Scan for the cell matching the given text and deliver its (x, y) coordinate at center. 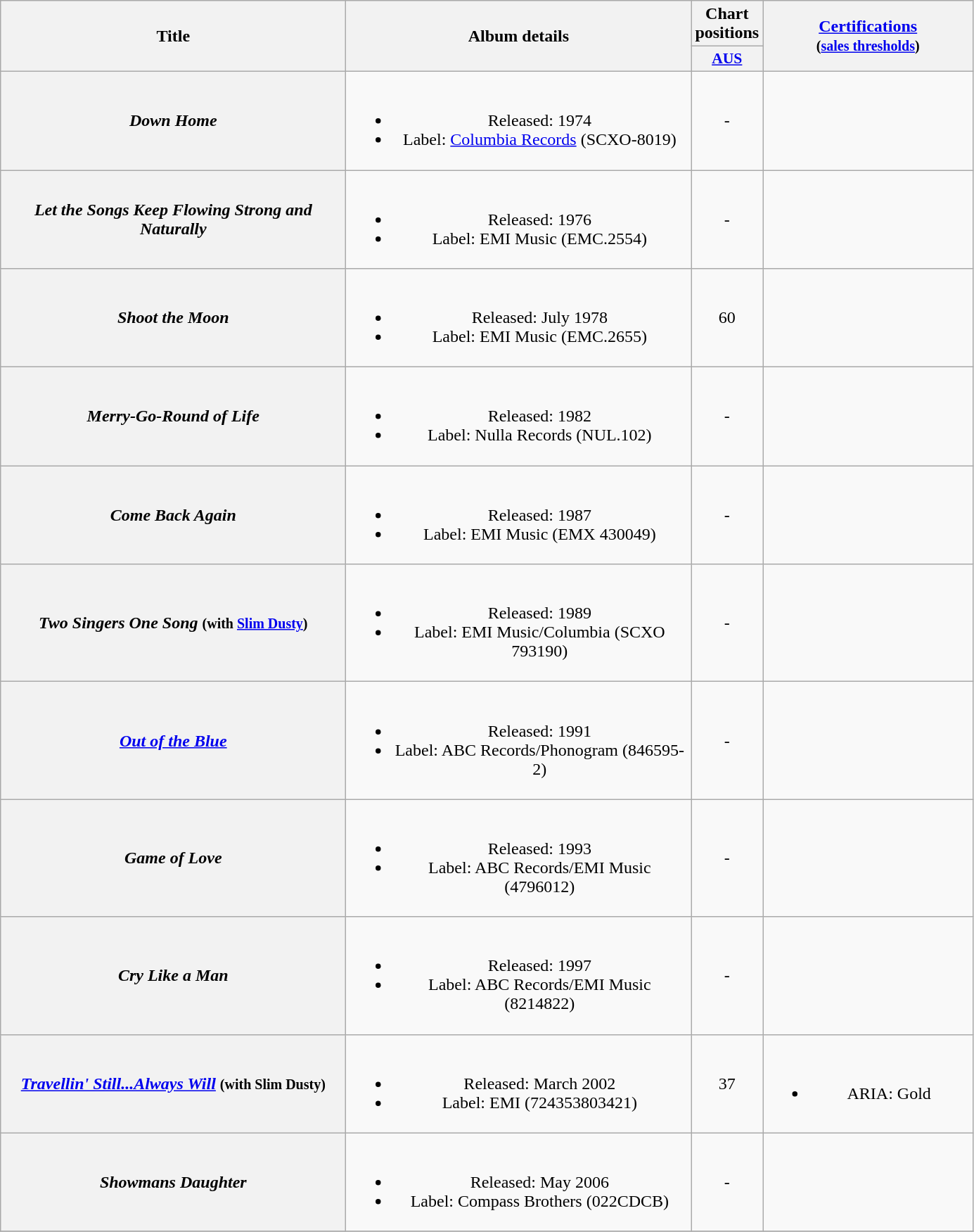
Two Singers One Song (with Slim Dusty) (173, 623)
37 (727, 1084)
Cry Like a Man (173, 975)
Title (173, 37)
Down Home (173, 120)
Released: May 2006Label: Compass Brothers (022CDCB) (519, 1182)
Released: 1976Label: EMI Music (EMC.2554) (519, 220)
Released: 1989Label: EMI Music/Columbia (SCXO 793190) (519, 623)
Shoot the Moon (173, 318)
Merry-Go-Round of Life (173, 417)
Released: March 2002Label: EMI (724353803421) (519, 1084)
Released: 1991Label: ABC Records/Phonogram (846595-2) (519, 740)
Released: 1982Label: Nulla Records (NUL.102) (519, 417)
ARIA: Gold (868, 1084)
Come Back Again (173, 515)
Certifications(sales thresholds) (868, 37)
Chart positions (727, 24)
Released: 1987Label: EMI Music (EMX 430049) (519, 515)
Travellin' Still...Always Will (with Slim Dusty) (173, 1084)
Out of the Blue (173, 740)
Released: 1997Label: ABC Records/EMI Music (8214822) (519, 975)
Showmans Daughter (173, 1182)
Game of Love (173, 858)
Released: July 1978Label: EMI Music (EMC.2655) (519, 318)
Album details (519, 37)
60 (727, 318)
Released: 1974Label: Columbia Records (SCXO-8019) (519, 120)
AUS (727, 59)
Released: 1993Label: ABC Records/EMI Music (4796012) (519, 858)
Let the Songs Keep Flowing Strong and Naturally (173, 220)
